Determine the [X, Y] coordinate at the center of the cell enclosing the given text.  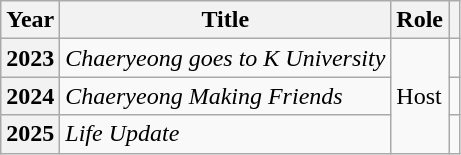
Chaeryeong goes to K University [226, 58]
Role [420, 20]
Host [420, 96]
Chaeryeong Making Friends [226, 96]
Life Update [226, 134]
Year [30, 20]
Title [226, 20]
2025 [30, 134]
2023 [30, 58]
2024 [30, 96]
